Scan for the cell matching the given text and deliver its [x, y] coordinate at center. 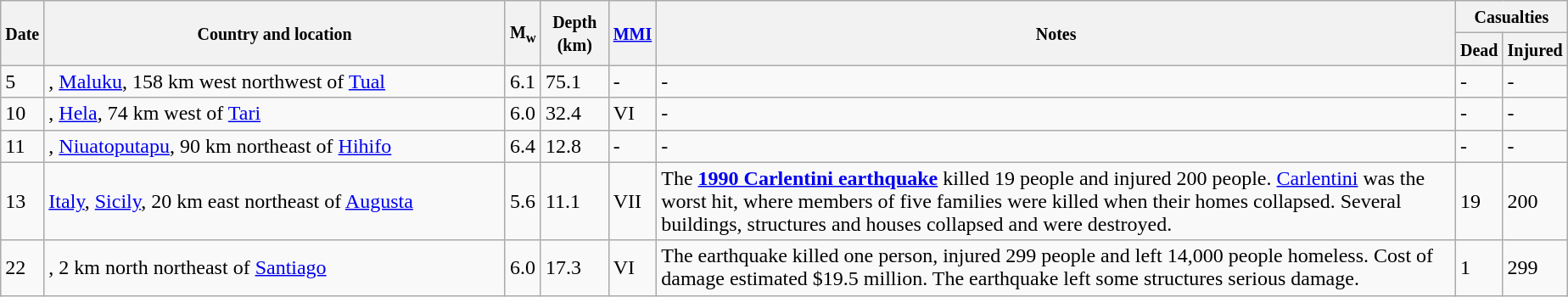
1 [1479, 268]
Notes [1056, 33]
Dead [1479, 49]
5.6 [523, 201]
32.4 [574, 114]
12.8 [574, 146]
6.1 [523, 81]
10 [22, 114]
5 [22, 81]
Injured [1535, 49]
, 2 km north northeast of Santiago [275, 268]
, Hela, 74 km west of Tari [275, 114]
19 [1479, 201]
6.4 [523, 146]
Italy, Sicily, 20 km east northeast of Augusta [275, 201]
, Maluku, 158 km west northwest of Tual [275, 81]
11 [22, 146]
200 [1535, 201]
22 [22, 268]
MMI [633, 33]
Depth (km) [574, 33]
Mw [523, 33]
, Niuatoputapu, 90 km northeast of Hihifo [275, 146]
17.3 [574, 268]
Casualties [1511, 17]
Country and location [275, 33]
Date [22, 33]
11.1 [574, 201]
75.1 [574, 81]
VII [633, 201]
13 [22, 201]
299 [1535, 268]
